Detect which cell encompasses the target text, then output its (X, Y) center coordinate. 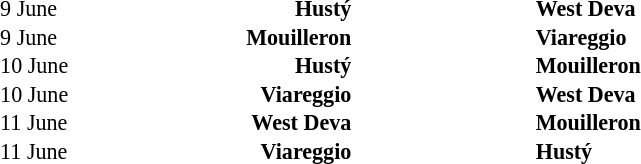
West Deva (232, 123)
Mouilleron (232, 38)
Hustý (232, 66)
Viareggio (232, 94)
